Identify which cell holds the provided text, then report its [X, Y] central coordinate. 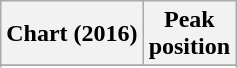
Peak position [189, 34]
Chart (2016) [72, 34]
